Return the (x, y) coordinate for the center point of the cell that contains the specified text.  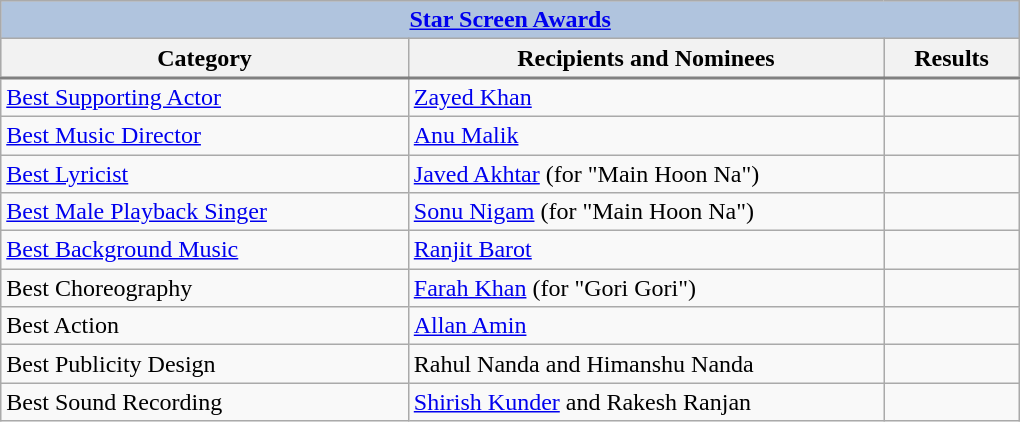
Farah Khan (for "Gori Gori") (646, 288)
Best Supporting Actor (205, 98)
Rahul Nanda and Himanshu Nanda (646, 364)
Recipients and Nominees (646, 58)
Best Background Music (205, 250)
Best Male Playback Singer (205, 212)
Star Screen Awards (510, 20)
Zayed Khan (646, 98)
Best Choreography (205, 288)
Best Action (205, 326)
Best Lyricist (205, 173)
Shirish Kunder and Rakesh Ranjan (646, 402)
Anu Malik (646, 135)
Javed Akhtar (for "Main Hoon Na") (646, 173)
Best Publicity Design (205, 364)
Category (205, 58)
Allan Amin (646, 326)
Sonu Nigam (for "Main Hoon Na") (646, 212)
Best Music Director (205, 135)
Results (952, 58)
Ranjit Barot (646, 250)
Best Sound Recording (205, 402)
